Identify which cell holds the provided text, then report its (x, y) central coordinate. 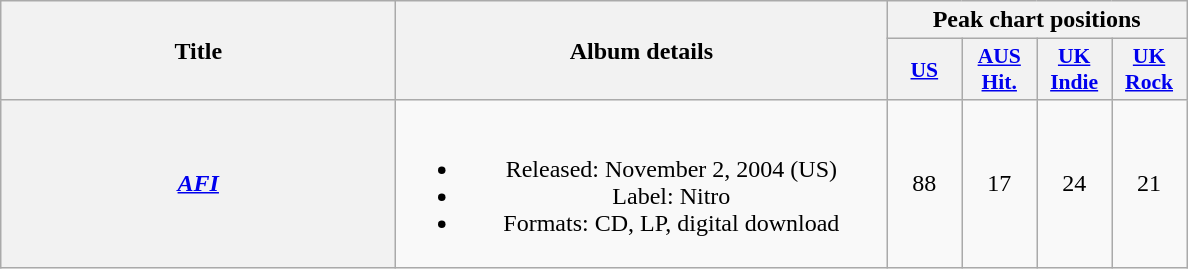
Released: November 2, 2004 (US)Label: NitroFormats: CD, LP, digital download (642, 184)
Title (198, 50)
UKIndie (1074, 70)
88 (924, 184)
Album details (642, 50)
AFI (198, 184)
US (924, 70)
Peak chart positions (1037, 20)
UKRock (1150, 70)
17 (1000, 184)
21 (1150, 184)
24 (1074, 184)
AUSHit. (1000, 70)
